From the cell containing the given text, extract its center point as [x, y] coordinate. 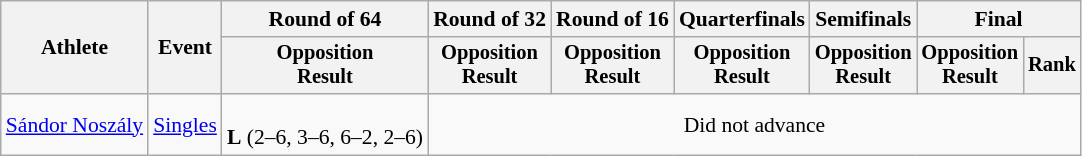
Singles [185, 124]
Round of 64 [325, 19]
Rank [1052, 66]
Final [998, 19]
Round of 32 [490, 19]
Sándor Noszály [74, 124]
Athlete [74, 48]
L (2–6, 3–6, 6–2, 2–6) [325, 124]
Did not advance [754, 124]
Event [185, 48]
Round of 16 [612, 19]
Quarterfinals [742, 19]
Semifinals [864, 19]
